From the cell containing the given text, extract its center point as [x, y] coordinate. 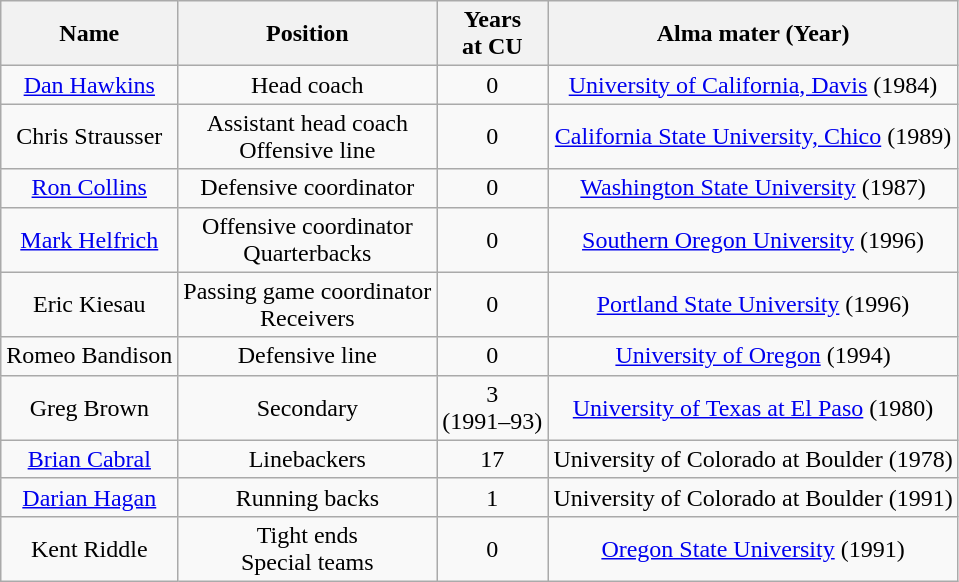
Tight endsSpecial teams [308, 548]
Linebackers [308, 459]
Portland State University (1996) [753, 304]
Offensive coordinatorQuarterbacks [308, 240]
Passing game coordinatorReceivers [308, 304]
Defensive line [308, 356]
Position [308, 34]
Mark Helfrich [90, 240]
Yearsat CU [492, 34]
Running backs [308, 497]
Southern Oregon University (1996) [753, 240]
University of Colorado at Boulder (1978) [753, 459]
17 [492, 459]
Alma mater (Year) [753, 34]
Romeo Bandison [90, 356]
University of Colorado at Boulder (1991) [753, 497]
3(1991–93) [492, 408]
Darian Hagan [90, 497]
Washington State University (1987) [753, 188]
1 [492, 497]
Head coach [308, 85]
Brian Cabral [90, 459]
California State University, Chico (1989) [753, 136]
Eric Kiesau [90, 304]
Name [90, 34]
University of California, Davis (1984) [753, 85]
Kent Riddle [90, 548]
Ron Collins [90, 188]
University of Oregon (1994) [753, 356]
Chris Strausser [90, 136]
University of Texas at El Paso (1980) [753, 408]
Secondary [308, 408]
Defensive coordinator [308, 188]
Assistant head coachOffensive line [308, 136]
Oregon State University (1991) [753, 548]
Greg Brown [90, 408]
Dan Hawkins [90, 85]
